Find where the given text appears and provide that cell's center as [X, Y] coordinate. 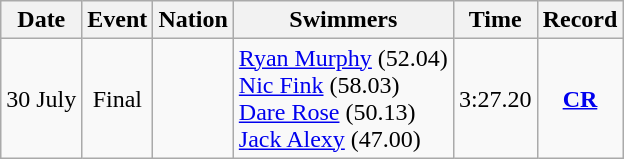
CR [580, 98]
Nation [193, 20]
Swimmers [343, 20]
Event [118, 20]
Date [42, 20]
Final [118, 98]
Ryan Murphy (52.04)Nic Fink (58.03)Dare Rose (50.13)Jack Alexy (47.00) [343, 98]
3:27.20 [495, 98]
30 July [42, 98]
Time [495, 20]
Record [580, 20]
